Detect which cell encompasses the target text, then output its [x, y] center coordinate. 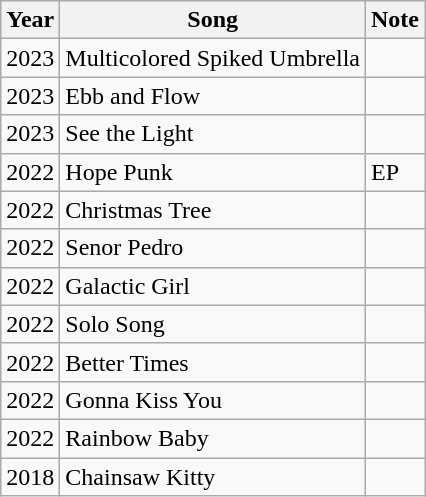
Rainbow Baby [213, 438]
Christmas Tree [213, 210]
Song [213, 20]
Hope Punk [213, 172]
See the Light [213, 134]
Galactic Girl [213, 286]
Better Times [213, 362]
Note [394, 20]
Solo Song [213, 324]
Ebb and Flow [213, 96]
EP [394, 172]
Multicolored Spiked Umbrella [213, 58]
Senor Pedro [213, 248]
Chainsaw Kitty [213, 477]
2018 [30, 477]
Year [30, 20]
Gonna Kiss You [213, 400]
